Output the (X, Y) coordinate of the center of the cell containing the given text.  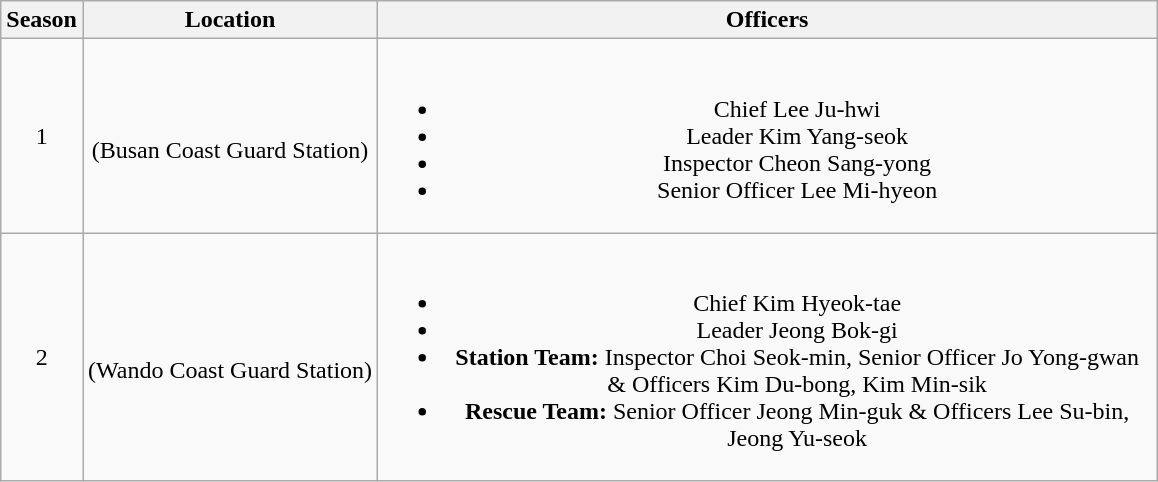
1 (42, 136)
Officers (768, 20)
2 (42, 357)
(Wando Coast Guard Station) (230, 357)
Chief Lee Ju-hwiLeader Kim Yang-seokInspector Cheon Sang-yongSenior Officer Lee Mi-hyeon (768, 136)
Season (42, 20)
Location (230, 20)
(Busan Coast Guard Station) (230, 136)
